Pinpoint the cell where the given text exists, returning its [X, Y] midpoint coordinate. 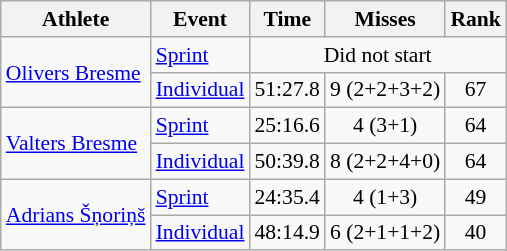
Time [286, 19]
Athlete [76, 19]
49 [476, 197]
6 (2+1+1+2) [385, 233]
Olivers Bresme [76, 72]
4 (1+3) [385, 197]
Adrians Šņoriņš [76, 214]
51:27.8 [286, 90]
Valters Bresme [76, 144]
4 (3+1) [385, 126]
Did not start [377, 55]
25:16.6 [286, 126]
Rank [476, 19]
48:14.9 [286, 233]
9 (2+2+3+2) [385, 90]
40 [476, 233]
67 [476, 90]
Misses [385, 19]
8 (2+2+4+0) [385, 162]
Event [200, 19]
24:35.4 [286, 197]
50:39.8 [286, 162]
